Capture the cell that displays the provided text and extract its [x, y] central coordinate. 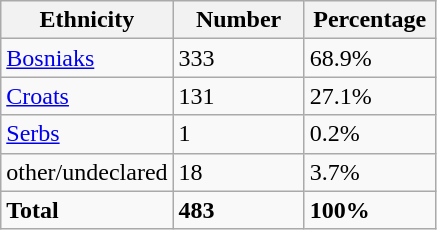
Croats [87, 96]
483 [238, 210]
131 [238, 96]
333 [238, 58]
Total [87, 210]
other/undeclared [87, 172]
Number [238, 20]
Percentage [370, 20]
68.9% [370, 58]
Bosniaks [87, 58]
27.1% [370, 96]
0.2% [370, 134]
Serbs [87, 134]
100% [370, 210]
Ethnicity [87, 20]
18 [238, 172]
1 [238, 134]
3.7% [370, 172]
